Return (X, Y) of the center of cell containing provided text 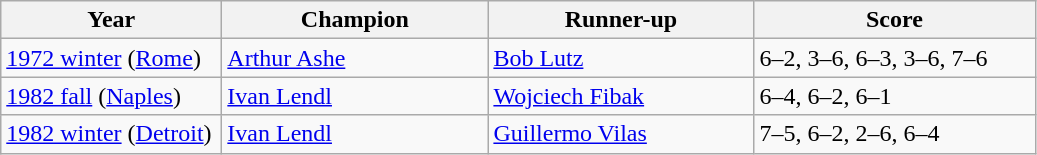
1982 winter (Detroit) (112, 134)
6–4, 6–2, 6–1 (894, 96)
Champion (355, 20)
Runner-up (621, 20)
Bob Lutz (621, 58)
6–2, 3–6, 6–3, 3–6, 7–6 (894, 58)
Year (112, 20)
1982 fall (Naples) (112, 96)
Guillermo Vilas (621, 134)
Arthur Ashe (355, 58)
Wojciech Fibak (621, 96)
Score (894, 20)
7–5, 6–2, 2–6, 6–4 (894, 134)
1972 winter (Rome) (112, 58)
